From the cell containing the given text, extract its center point as (x, y) coordinate. 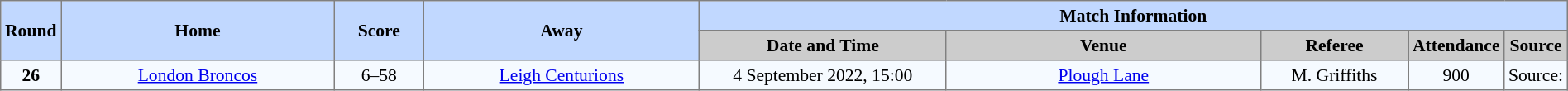
Away (561, 31)
Plough Lane (1103, 75)
4 September 2022, 15:00 (822, 75)
Home (198, 31)
Match Information (1133, 16)
M. Griffiths (1334, 75)
Source (1536, 45)
Attendance (1456, 45)
London Broncos (198, 75)
Leigh Centurions (561, 75)
Venue (1103, 45)
Score (379, 31)
Date and Time (822, 45)
26 (31, 75)
6–58 (379, 75)
Referee (1334, 45)
Round (31, 31)
Source: (1536, 75)
900 (1456, 75)
